Provide the (X, Y) coordinate of the cell's center where the given text is located.  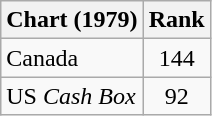
92 (176, 96)
Chart (1979) (72, 20)
Rank (176, 20)
144 (176, 58)
Canada (72, 58)
US Cash Box (72, 96)
